Locate the cell with the specified text and output its [X, Y] center coordinate. 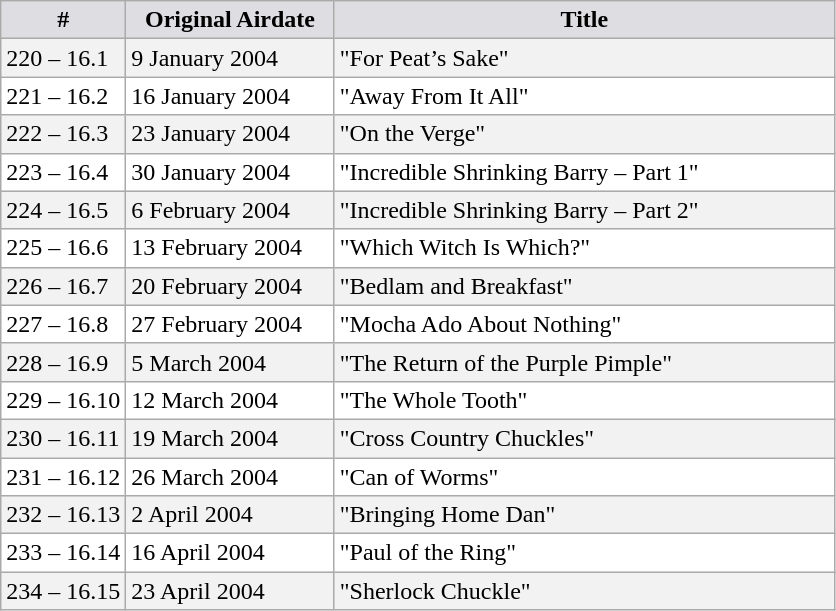
226 – 16.7 [64, 286]
# [64, 20]
"Which Witch Is Which?" [584, 248]
"On the Verge" [584, 134]
9 January 2004 [230, 58]
224 – 16.5 [64, 210]
"Mocha Ado About Nothing" [584, 324]
16 April 2004 [230, 553]
5 March 2004 [230, 362]
227 – 16.8 [64, 324]
2 April 2004 [230, 515]
"Can of Worms" [584, 477]
"Bringing Home Dan" [584, 515]
222 – 16.3 [64, 134]
221 – 16.2 [64, 96]
"The Whole Tooth" [584, 400]
23 January 2004 [230, 134]
223 – 16.4 [64, 172]
6 February 2004 [230, 210]
233 – 16.14 [64, 553]
19 March 2004 [230, 438]
229 – 16.10 [64, 400]
231 – 16.12 [64, 477]
230 – 16.11 [64, 438]
23 April 2004 [230, 591]
"The Return of the Purple Pimple" [584, 362]
"Sherlock Chuckle" [584, 591]
220 – 16.1 [64, 58]
27 February 2004 [230, 324]
"Paul of the Ring" [584, 553]
228 – 16.9 [64, 362]
232 – 16.13 [64, 515]
26 March 2004 [230, 477]
"Away From It All" [584, 96]
"Incredible Shrinking Barry – Part 2" [584, 210]
"Cross Country Chuckles" [584, 438]
234 – 16.15 [64, 591]
20 February 2004 [230, 286]
12 March 2004 [230, 400]
13 February 2004 [230, 248]
Original Airdate [230, 20]
30 January 2004 [230, 172]
225 – 16.6 [64, 248]
16 January 2004 [230, 96]
"Bedlam and Breakfast" [584, 286]
"For Peat’s Sake" [584, 58]
"Incredible Shrinking Barry – Part 1" [584, 172]
Title [584, 20]
